Determine the [x, y] coordinate at the center of the cell enclosing the given text.  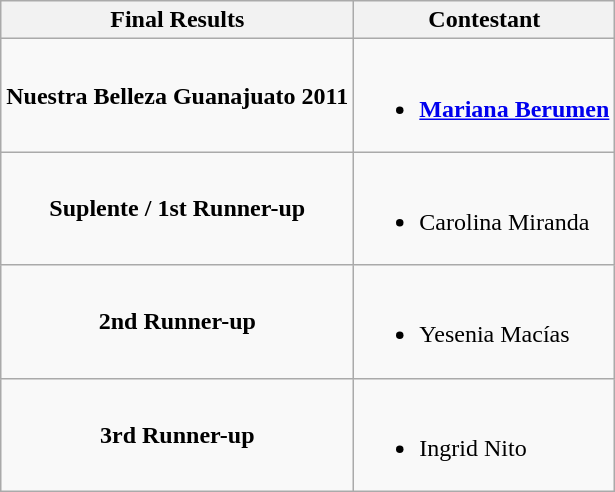
Ingrid Nito [484, 434]
2nd Runner-up [178, 322]
Final Results [178, 20]
3rd Runner-up [178, 434]
Carolina Miranda [484, 208]
Nuestra Belleza Guanajuato 2011 [178, 96]
Mariana Berumen [484, 96]
Suplente / 1st Runner-up [178, 208]
Contestant [484, 20]
Yesenia Macías [484, 322]
